Locate the cell with the specified text and output its (X, Y) center coordinate. 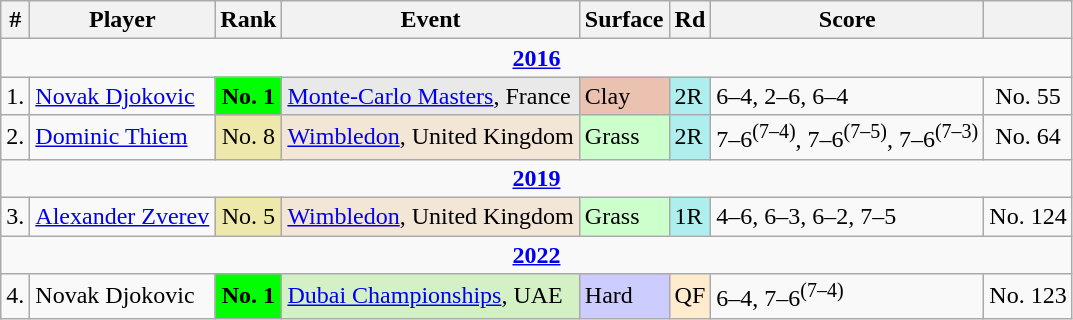
Rank (248, 20)
Event (430, 20)
Dominic Thiem (122, 138)
Clay (624, 96)
1. (16, 96)
2019 (536, 178)
7–6(7–4), 7–6(7–5), 7–6(7–3) (848, 138)
No. 55 (1028, 96)
# (16, 20)
4. (16, 296)
No. 123 (1028, 296)
1R (690, 217)
Hard (624, 296)
Rd (690, 20)
3. (16, 217)
Score (848, 20)
No. 124 (1028, 217)
2. (16, 138)
Alexander Zverev (122, 217)
6–4, 7–6(7–4) (848, 296)
Surface (624, 20)
No. 64 (1028, 138)
6–4, 2–6, 6–4 (848, 96)
2022 (536, 255)
Player (122, 20)
Monte-Carlo Masters, France (430, 96)
No. 8 (248, 138)
Dubai Championships, UAE (430, 296)
4–6, 6–3, 6–2, 7–5 (848, 217)
2016 (536, 58)
QF (690, 296)
No. 5 (248, 217)
